Capture the cell that displays the provided text and extract its [x, y] central coordinate. 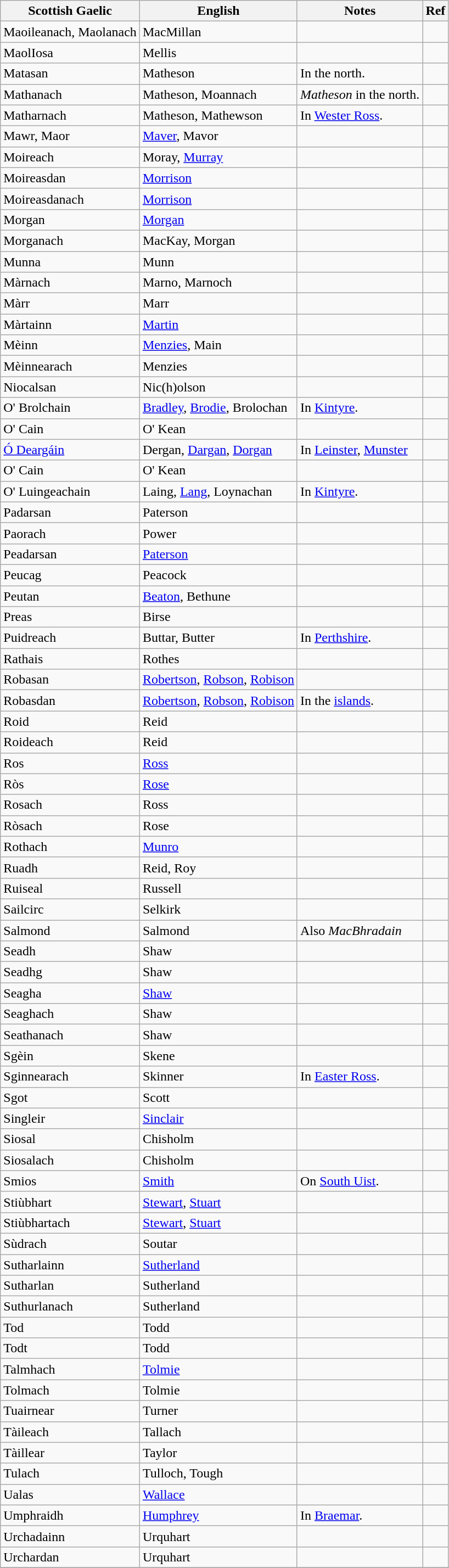
Mèinnearach [70, 366]
Padarsan [70, 512]
Smios [70, 1181]
Seadhg [70, 972]
Ruadh [70, 867]
In the islands. [360, 701]
Sginnearach [70, 1077]
Selkirk [218, 909]
Power [218, 533]
Singleir [70, 1118]
Smith [218, 1181]
Taylor [218, 1453]
Sutharlainn [70, 1264]
Munro [218, 847]
Ròsach [70, 826]
Ros [70, 763]
Maoileanach, Maolanach [70, 32]
Morganach [70, 240]
Skinner [218, 1077]
Seadh [70, 951]
Robasdan [70, 701]
Peutan [70, 596]
In Leinster, Munster [360, 450]
Stiùbhartach [70, 1223]
Peucag [70, 575]
Peadarsan [70, 554]
Robasan [70, 680]
Ròs [70, 784]
Màrr [70, 304]
Soutar [218, 1244]
Moireasdan [70, 178]
Tolmach [70, 1390]
Peacock [218, 575]
In Wester Ross. [360, 115]
In Braemar. [360, 1515]
Màrnach [70, 283]
Siosalach [70, 1160]
Russell [218, 888]
Moray, Murray [218, 157]
In Easter Ross. [360, 1077]
In the north. [360, 74]
Sutharlan [70, 1286]
Matheson [218, 74]
Preas [70, 617]
In Perthshire. [360, 638]
Birse [218, 617]
Rothach [70, 847]
Skene [218, 1056]
Sailcirc [70, 909]
Notes [360, 11]
Urchadainn [70, 1536]
Matheson, Mathewson [218, 115]
Marno, Marnoch [218, 283]
Wallace [218, 1494]
Martin [218, 324]
Roideach [70, 742]
Seagha [70, 993]
Moireasdanach [70, 199]
Tàileach [70, 1432]
O' Luingeachain [70, 491]
Seaghach [70, 1014]
Scottish Gaelic [70, 11]
Humphrey [218, 1515]
Sgot [70, 1097]
Tuairnear [70, 1411]
Tulloch, Tough [218, 1474]
Ref [436, 11]
Tàillear [70, 1453]
Todt [70, 1348]
Marr [218, 304]
Rothes [218, 659]
Urchardan [70, 1557]
Màrtainn [70, 324]
Reid, Roy [218, 867]
Matharnach [70, 115]
Bradley, Brodie, Brolochan [218, 408]
MacMillan [218, 32]
Buttar, Butter [218, 638]
Mèinn [70, 345]
Ruiseal [70, 888]
MaolIosa [70, 53]
Sùdrach [70, 1244]
Also MacBhradain [360, 931]
Menzies, Main [218, 345]
Scott [218, 1097]
Ó Deargáin [70, 450]
Maver, Mavor [218, 136]
Matheson in the north. [360, 94]
Mawr, Maor [70, 136]
Tod [70, 1328]
Moireach [70, 157]
Beaton, Bethune [218, 596]
On South Uist. [360, 1181]
Nic(h)olson [218, 387]
English [218, 11]
Mellis [218, 53]
Rosach [70, 805]
Munna [70, 262]
Sgèin [70, 1056]
Turner [218, 1411]
Stiùbhart [70, 1202]
Mathanach [70, 94]
O' Brolchain [70, 408]
Sinclair [218, 1118]
Rathais [70, 659]
Puidreach [70, 638]
Paorach [70, 533]
Matasan [70, 74]
Dergan, Dargan, Dorgan [218, 450]
Roid [70, 721]
Siosal [70, 1139]
Niocalsan [70, 387]
Tallach [218, 1432]
Menzies [218, 366]
Ualas [70, 1494]
Seathanach [70, 1035]
Laing, Lang, Loynachan [218, 491]
Tulach [70, 1474]
Matheson, Moannach [218, 94]
Talmhach [70, 1369]
MacKay, Morgan [218, 240]
Umphraidh [70, 1515]
Munn [218, 262]
Suthurlanach [70, 1307]
